Search for the cell housing the specified text and yield its (X, Y) center coordinate. 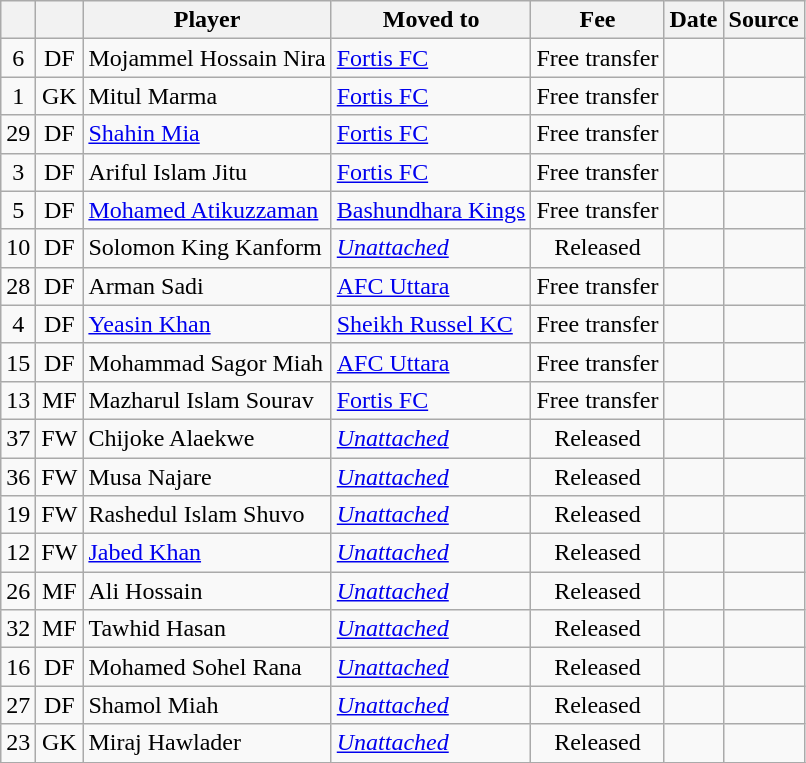
Moved to (431, 20)
Mojammel Hossain Nira (207, 58)
Chijoke Alaekwe (207, 438)
Bashundhara Kings (431, 210)
Mohamed Atikuzzaman (207, 210)
Mohammad Sagor Miah (207, 362)
1 (18, 96)
6 (18, 58)
Shahin Mia (207, 134)
Fee (598, 20)
10 (18, 248)
3 (18, 172)
Tawhid Hasan (207, 629)
Yeasin Khan (207, 324)
19 (18, 515)
Mohamed Sohel Rana (207, 667)
Source (764, 20)
Mazharul Islam Sourav (207, 400)
Ali Hossain (207, 591)
12 (18, 553)
4 (18, 324)
Mitul Marma (207, 96)
27 (18, 705)
Shamol Miah (207, 705)
13 (18, 400)
29 (18, 134)
28 (18, 286)
Rashedul Islam Shuvo (207, 515)
23 (18, 743)
32 (18, 629)
Arman Sadi (207, 286)
5 (18, 210)
36 (18, 477)
Sheikh Russel KC (431, 324)
Jabed Khan (207, 553)
Musa Najare (207, 477)
Ariful Islam Jitu (207, 172)
Miraj Hawlader (207, 743)
16 (18, 667)
Solomon King Kanform (207, 248)
37 (18, 438)
Player (207, 20)
15 (18, 362)
Date (694, 20)
26 (18, 591)
